Extract the (x, y) coordinate from the center of the cell holding the provided text.  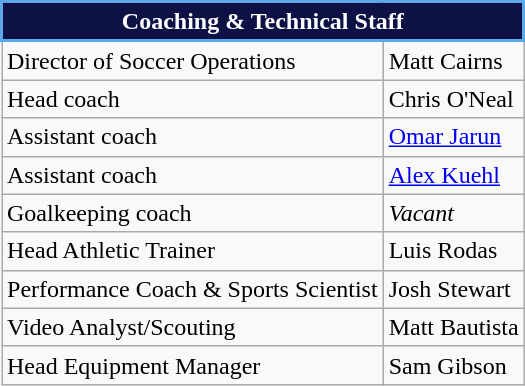
Director of Soccer Operations (193, 60)
Head coach (193, 99)
Matt Cairns (454, 60)
Sam Gibson (454, 365)
Head Equipment Manager (193, 365)
Goalkeeping coach (193, 213)
Matt Bautista (454, 327)
Luis Rodas (454, 251)
Coaching & Technical Staff (264, 22)
Chris O'Neal (454, 99)
Alex Kuehl (454, 175)
Vacant (454, 213)
Head Athletic Trainer (193, 251)
Josh Stewart (454, 289)
Video Analyst/Scouting (193, 327)
Omar Jarun (454, 137)
Performance Coach & Sports Scientist (193, 289)
